Pinpoint the cell where the given text exists, returning its (X, Y) midpoint coordinate. 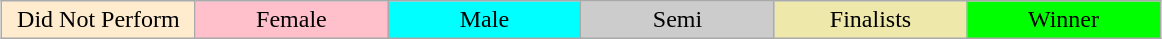
Male (484, 20)
Winner (1064, 20)
Semi (678, 20)
Did Not Perform (98, 20)
Finalists (870, 20)
Female (292, 20)
